Output the [X, Y] coordinate of the center of the cell containing the given text.  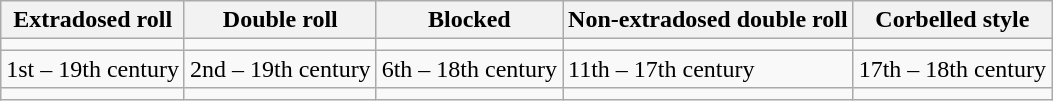
11th – 17th century [708, 69]
2nd – 19th century [280, 69]
1st – 19th century [93, 69]
Corbelled style [952, 20]
Non-extradosed double roll [708, 20]
Double roll [280, 20]
17th – 18th century [952, 69]
Extradosed roll [93, 20]
Blocked [469, 20]
6th – 18th century [469, 69]
